Return the (x, y) coordinate for the center point of the cell that contains the specified text.  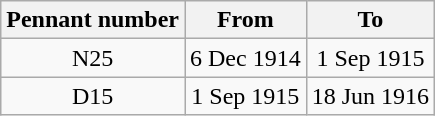
Pennant number (93, 20)
D15 (93, 96)
To (370, 20)
18 Jun 1916 (370, 96)
From (245, 20)
N25 (93, 58)
6 Dec 1914 (245, 58)
